Extract the [X, Y] coordinate from the center of the cell holding the provided text.  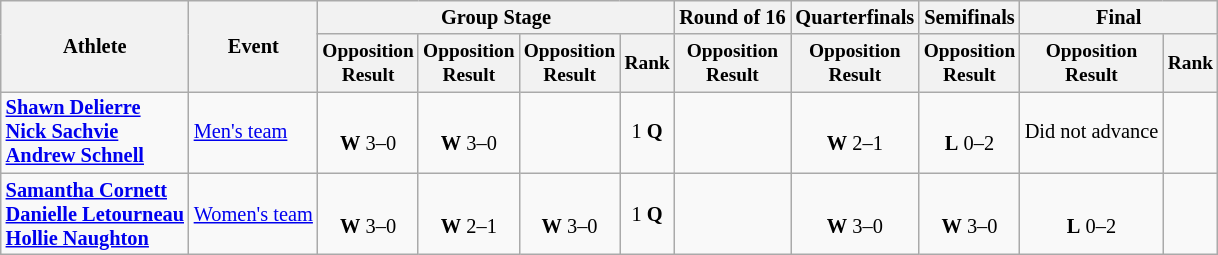
Samantha CornettDanielle LetourneauHollie Naughton [95, 214]
Round of 16 [732, 17]
Athlete [95, 46]
Group Stage [496, 17]
Did not advance [1092, 132]
Quarterfinals [854, 17]
Women's team [254, 214]
Final [1119, 17]
Men's team [254, 132]
Semifinals [970, 17]
Shawn DelierreNick SachvieAndrew Schnell [95, 132]
Event [254, 46]
